From the cell containing the given text, extract its center point as [x, y] coordinate. 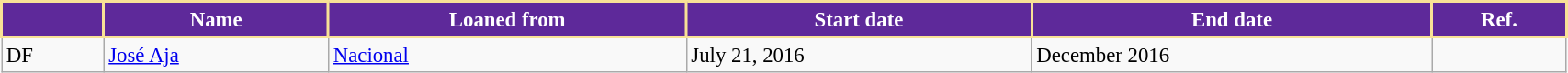
Start date [859, 20]
Name [216, 20]
Loaned from [507, 20]
DF [53, 55]
End date [1232, 20]
Nacional [507, 55]
July 21, 2016 [859, 55]
Ref. [1499, 20]
December 2016 [1232, 55]
José Aja [216, 55]
